Capture the cell that displays the provided text and extract its [x, y] central coordinate. 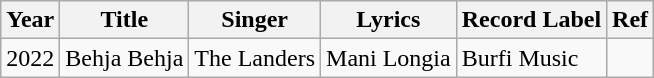
Singer [255, 20]
Title [124, 20]
The Landers [255, 58]
2022 [30, 58]
Lyrics [389, 20]
Behja Behja [124, 58]
Record Label [531, 20]
Burfi Music [531, 58]
Year [30, 20]
Ref [630, 20]
Mani Longia [389, 58]
